Search for the cell housing the specified text and yield its (X, Y) center coordinate. 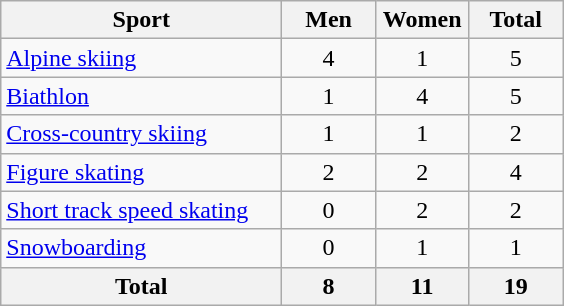
Snowboarding (142, 248)
Figure skating (142, 172)
11 (422, 286)
Biathlon (142, 96)
Men (329, 20)
19 (516, 286)
Women (422, 20)
Cross-country skiing (142, 134)
Short track speed skating (142, 210)
Alpine skiing (142, 58)
Sport (142, 20)
8 (329, 286)
